Search for the cell housing the specified text and yield its (X, Y) center coordinate. 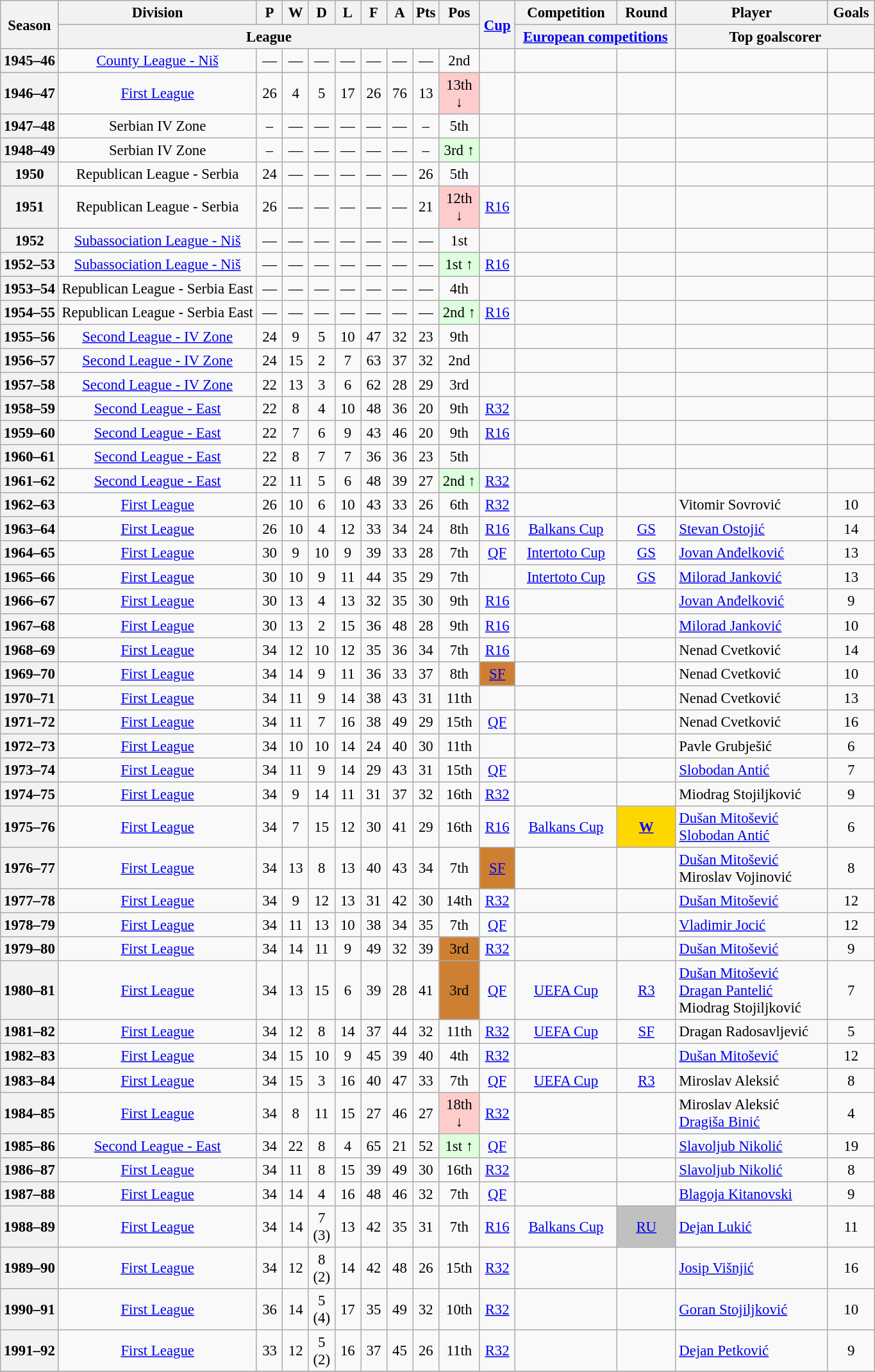
19 (851, 1146)
1948–49 (29, 151)
1976–77 (29, 869)
1982–83 (29, 1056)
1971–72 (29, 722)
52 (426, 1146)
3rd ↑ (459, 151)
Miroslav Aleksić (751, 1080)
Blagoja Kitanovski (751, 1194)
1961–62 (29, 481)
10th (459, 1310)
1960–61 (29, 457)
European competitions (595, 37)
1969–70 (29, 674)
1953–54 (29, 288)
Dejan Petković (751, 1351)
Round (646, 13)
5 (4) (322, 1310)
1965–66 (29, 577)
1964–65 (29, 553)
1990–91 (29, 1310)
1984–85 (29, 1112)
Slobodan Antić (751, 770)
Top goalscorer (776, 37)
Vladimir Jocić (751, 925)
1957–58 (29, 384)
1st (459, 240)
1986–87 (29, 1170)
Miroslav Aleksić Dragiša Binić (751, 1112)
13th ↓ (459, 94)
Player (751, 13)
6th (459, 505)
1952 (29, 240)
1956–57 (29, 361)
1963–64 (29, 529)
1983–84 (29, 1080)
Pts (426, 13)
Division (158, 13)
Dušan Mitošević Dragan Pantelić Miodrag Stojiljković (751, 991)
1959–60 (29, 433)
1947–48 (29, 126)
D (322, 13)
1970–71 (29, 698)
1973–74 (29, 770)
14th (459, 901)
1987–88 (29, 1194)
Season (29, 24)
F (374, 13)
1981–82 (29, 1032)
1962–63 (29, 505)
1950 (29, 175)
1985–86 (29, 1146)
Miodrag Stojiljković (751, 794)
Dušan Mitošević Slobodan Antić (751, 827)
1989–90 (29, 1268)
1968–69 (29, 650)
76 (400, 94)
1951 (29, 208)
Dejan Lukić (751, 1227)
1979–80 (29, 949)
7 (3) (322, 1227)
Goran Stojiljković (751, 1310)
12th ↓ (459, 208)
1946–47 (29, 94)
Dragan Radosavljević (751, 1032)
Stevan Ostojić (751, 529)
Pavle Grubješić (751, 746)
Goals (851, 13)
Pos (459, 13)
A (400, 13)
1991–92 (29, 1351)
Competition (565, 13)
County League - Niš (158, 61)
League (269, 37)
1977–78 (29, 901)
1952–53 (29, 264)
1972–73 (29, 746)
1974–75 (29, 794)
62 (374, 384)
63 (374, 361)
P (269, 13)
8 (2) (322, 1268)
1966–67 (29, 602)
Josip Višnjić (751, 1268)
Dušan Mitošević Miroslav Vojinović (751, 869)
18th ↓ (459, 1112)
Vitomir Sovrović (751, 505)
1967–68 (29, 625)
1978–79 (29, 925)
L (347, 13)
1958–59 (29, 409)
1954–55 (29, 312)
1980–81 (29, 991)
1955–56 (29, 336)
1945–46 (29, 61)
1975–76 (29, 827)
RU (646, 1227)
1988–89 (29, 1227)
5 (2) (322, 1351)
Cup (497, 24)
65 (374, 1146)
